Search for the cell housing the specified text and yield its (x, y) center coordinate. 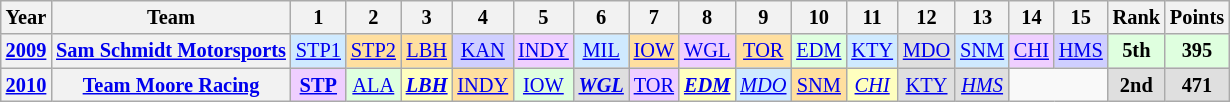
8 (707, 17)
Points (1197, 17)
471 (1197, 85)
9 (763, 17)
7 (654, 17)
1 (318, 17)
2009 (26, 51)
STP2 (374, 51)
2 (374, 17)
Sam Schmidt Motorsports (171, 51)
2nd (1136, 85)
STP (318, 85)
10 (818, 17)
2010 (26, 85)
12 (926, 17)
STP1 (318, 51)
14 (1032, 17)
KAN (482, 51)
6 (602, 17)
3 (427, 17)
MIL (602, 51)
Team Moore Racing (171, 85)
11 (872, 17)
Year (26, 17)
Rank (1136, 17)
15 (1081, 17)
13 (982, 17)
4 (482, 17)
ALA (374, 85)
5th (1136, 51)
395 (1197, 51)
Team (171, 17)
5 (544, 17)
